Locate the cell with the specified text and output its [X, Y] center coordinate. 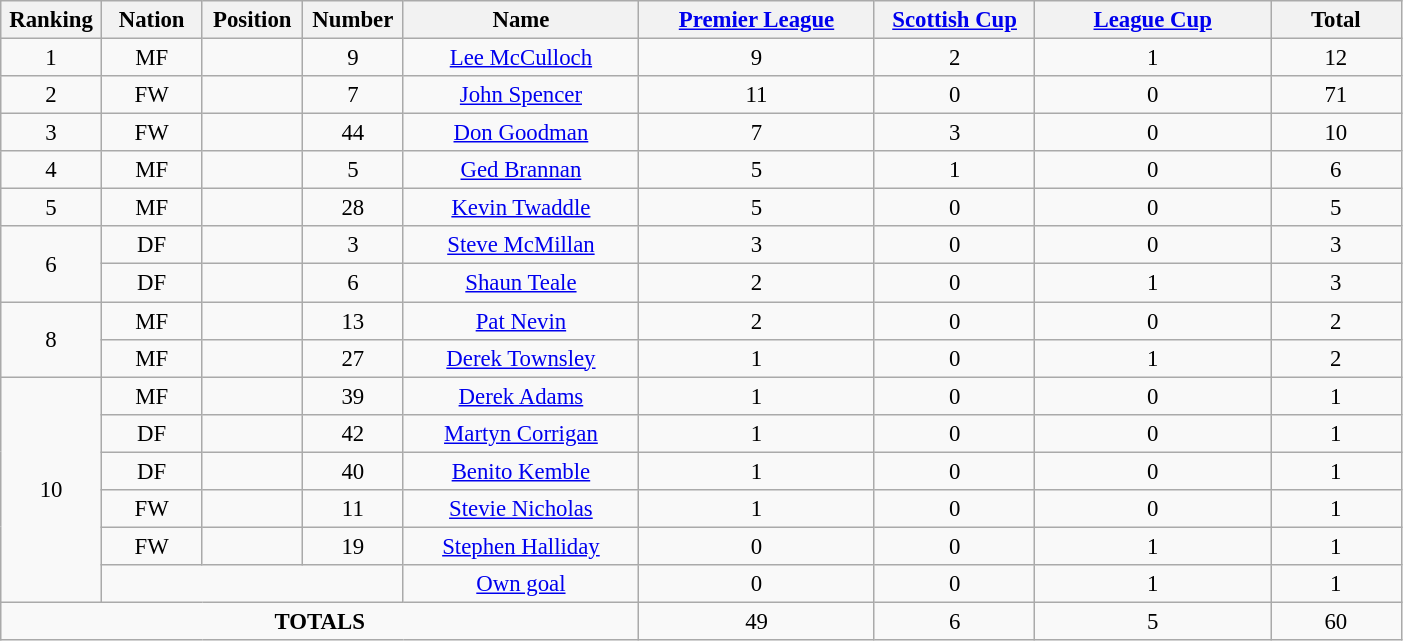
13 [354, 321]
Stephen Halliday [521, 546]
40 [354, 471]
Nation [152, 20]
49 [757, 621]
60 [1336, 621]
44 [354, 133]
TOTALS [320, 621]
Ranking [52, 20]
27 [354, 358]
8 [52, 340]
Don Goodman [521, 133]
Premier League [757, 20]
28 [354, 208]
Number [354, 20]
Steve McMillan [521, 245]
12 [1336, 58]
Total [1336, 20]
Kevin Twaddle [521, 208]
Own goal [521, 584]
39 [354, 396]
Derek Townsley [521, 358]
Pat Nevin [521, 321]
Shaun Teale [521, 283]
League Cup [1153, 20]
4 [52, 170]
Lee McCulloch [521, 58]
Derek Adams [521, 396]
71 [1336, 95]
Position [252, 20]
Name [521, 20]
Stevie Nicholas [521, 509]
42 [354, 433]
John Spencer [521, 95]
Scottish Cup [954, 20]
Ged Brannan [521, 170]
Martyn Corrigan [521, 433]
19 [354, 546]
Benito Kemble [521, 471]
